Detect which cell encompasses the target text, then output its [X, Y] center coordinate. 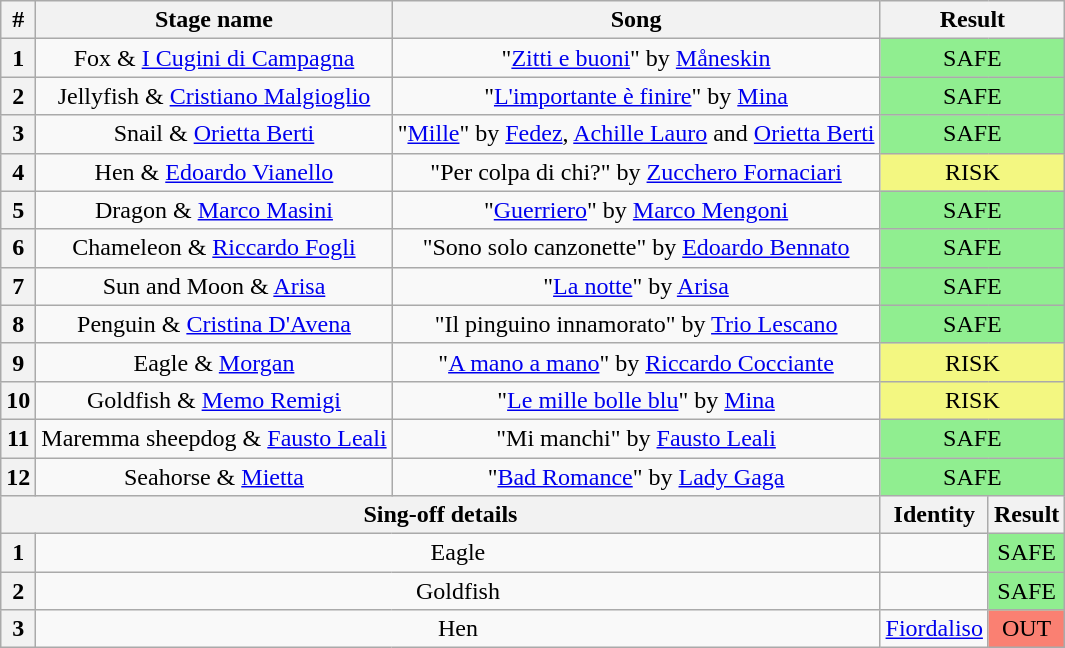
"Mi manchi" by Fausto Leali [636, 438]
Dragon & Marco Masini [214, 210]
6 [18, 248]
9 [18, 362]
Goldfish [458, 591]
Maremma sheepdog & Fausto Leali [214, 438]
Snail & Orietta Berti [214, 134]
Chameleon & Riccardo Fogli [214, 248]
5 [18, 210]
Identity [934, 515]
Fox & I Cugini di Campagna [214, 58]
Jellyfish & Cristiano Malgioglio [214, 96]
Eagle & Morgan [214, 362]
Hen [458, 629]
Goldfish & Memo Remigi [214, 400]
Penguin & Cristina D'Avena [214, 324]
4 [18, 172]
OUT [1026, 629]
# [18, 20]
12 [18, 477]
"Per colpa di chi?" by Zucchero Fornaciari [636, 172]
"Il pinguino innamorato" by Trio Lescano [636, 324]
"Guerriero" by Marco Mengoni [636, 210]
"Sono solo canzonette" by Edoardo Bennato [636, 248]
"L'importante è finire" by Mina [636, 96]
Fiordaliso [934, 629]
Sun and Moon & Arisa [214, 286]
"Bad Romance" by Lady Gaga [636, 477]
8 [18, 324]
Eagle [458, 553]
"A mano a mano" by Riccardo Cocciante [636, 362]
"La notte" by Arisa [636, 286]
Hen & Edoardo Vianello [214, 172]
Song [636, 20]
Seahorse & Mietta [214, 477]
10 [18, 400]
11 [18, 438]
"Mille" by Fedez, Achille Lauro and Orietta Berti [636, 134]
Stage name [214, 20]
"Le mille bolle blu" by Mina [636, 400]
"Zitti e buoni" by Måneskin [636, 58]
7 [18, 286]
Sing-off details [440, 515]
